Find where the given text appears and provide that cell's center as [X, Y] coordinate. 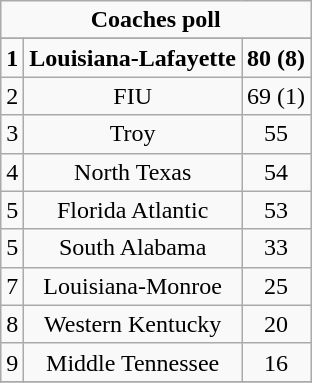
Louisiana-Lafayette [133, 58]
25 [276, 286]
Troy [133, 134]
2 [12, 96]
9 [12, 362]
7 [12, 286]
54 [276, 172]
Middle Tennessee [133, 362]
4 [12, 172]
South Alabama [133, 248]
Florida Atlantic [133, 210]
69 (1) [276, 96]
53 [276, 210]
33 [276, 248]
Coaches poll [156, 20]
16 [276, 362]
55 [276, 134]
FIU [133, 96]
3 [12, 134]
North Texas [133, 172]
20 [276, 324]
1 [12, 58]
8 [12, 324]
Louisiana-Monroe [133, 286]
Western Kentucky [133, 324]
80 (8) [276, 58]
